Detect which cell encompasses the target text, then output its [X, Y] center coordinate. 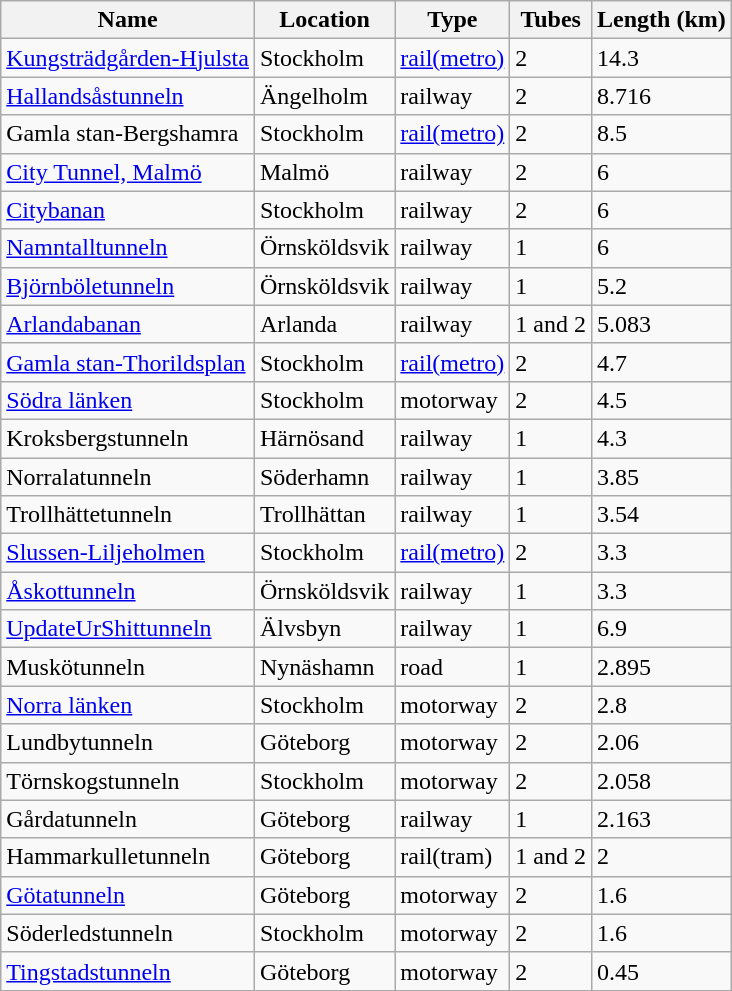
Södra länken [128, 400]
Citybanan [128, 210]
Trollhättan [324, 515]
6.9 [662, 629]
2.058 [662, 781]
Tubes [551, 20]
UpdateUrShittunneln [128, 629]
Hallandsåstunneln [128, 96]
rail(tram) [452, 857]
Söderhamn [324, 477]
4.3 [662, 438]
Slussen-Liljeholmen [128, 553]
Muskötunneln [128, 667]
Trollhättetunneln [128, 515]
Norralatunneln [128, 477]
Götatunneln [128, 895]
2.8 [662, 705]
Gamla stan-Bergshamra [128, 134]
Lundbytunneln [128, 743]
2.895 [662, 667]
14.3 [662, 58]
Älvsbyn [324, 629]
5.2 [662, 286]
Härnösand [324, 438]
City Tunnel, Malmö [128, 172]
3.85 [662, 477]
Törnskogstunneln [128, 781]
Tingstadstunneln [128, 971]
Malmö [324, 172]
Hammarkulletunneln [128, 857]
Nynäshamn [324, 667]
Söderledstunneln [128, 933]
2.163 [662, 819]
Gårdatunneln [128, 819]
road [452, 667]
Type [452, 20]
8.716 [662, 96]
8.5 [662, 134]
Length (km) [662, 20]
Åskottunneln [128, 591]
Namntalltunneln [128, 248]
5.083 [662, 324]
2.06 [662, 743]
3.54 [662, 515]
Arlanda [324, 324]
Location [324, 20]
0.45 [662, 971]
Norra länken [128, 705]
4.7 [662, 362]
Name [128, 20]
Arlandabanan [128, 324]
Ängelholm [324, 96]
4.5 [662, 400]
Gamla stan-Thorildsplan [128, 362]
Kungsträdgården-Hjulsta [128, 58]
Björnböletunneln [128, 286]
Kroksbergstunneln [128, 438]
